From the cell containing the given text, extract its center point as [x, y] coordinate. 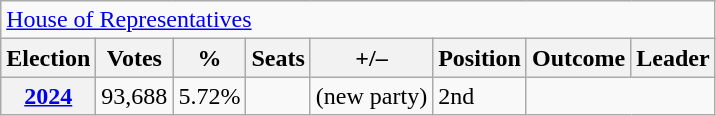
Outcome [578, 58]
2024 [48, 96]
Seats [278, 58]
Votes [134, 58]
2nd [480, 96]
% [210, 58]
93,688 [134, 96]
Position [480, 58]
(new party) [371, 96]
5.72% [210, 96]
+/– [371, 58]
House of Representatives [358, 20]
Leader [673, 58]
Election [48, 58]
